Pinpoint the cell where the given text exists, returning its (x, y) midpoint coordinate. 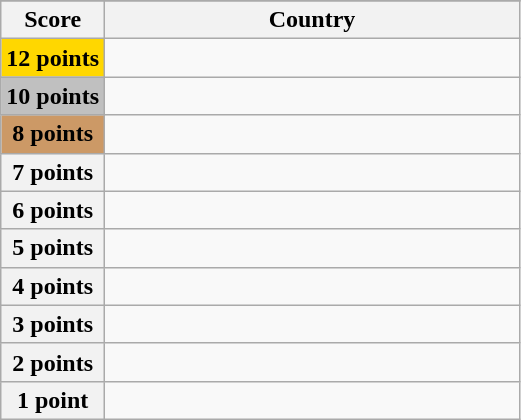
3 points (53, 324)
10 points (53, 96)
5 points (53, 248)
6 points (53, 210)
12 points (53, 58)
4 points (53, 286)
Score (53, 20)
1 point (53, 400)
8 points (53, 134)
7 points (53, 172)
Country (312, 20)
2 points (53, 362)
